Capture the cell that displays the provided text and extract its (x, y) central coordinate. 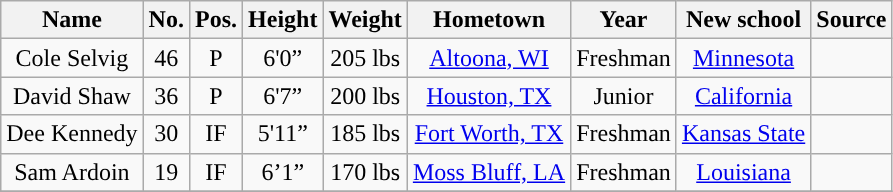
Pos. (216, 20)
Height (283, 20)
205 lbs (365, 58)
Louisiana (743, 172)
185 lbs (365, 134)
Minnesota (743, 58)
Moss Bluff, LA (488, 172)
Fort Worth, TX (488, 134)
Junior (624, 96)
No. (166, 20)
30 (166, 134)
5'11” (283, 134)
Sam Ardoin (72, 172)
Houston, TX (488, 96)
Name (72, 20)
Dee Kennedy (72, 134)
170 lbs (365, 172)
Weight (365, 20)
Year (624, 20)
19 (166, 172)
6'0” (283, 58)
California (743, 96)
Source (852, 20)
200 lbs (365, 96)
Hometown (488, 20)
36 (166, 96)
Kansas State (743, 134)
6’1” (283, 172)
6'7” (283, 96)
46 (166, 58)
Cole Selvig (72, 58)
New school (743, 20)
Altoona, WI (488, 58)
David Shaw (72, 96)
